Scan for the cell matching the given text and deliver its [X, Y] coordinate at center. 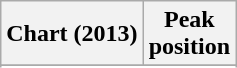
Chart (2013) [72, 34]
Peakposition [189, 34]
